Return the (X, Y) coordinate for the center point of the cell that contains the specified text.  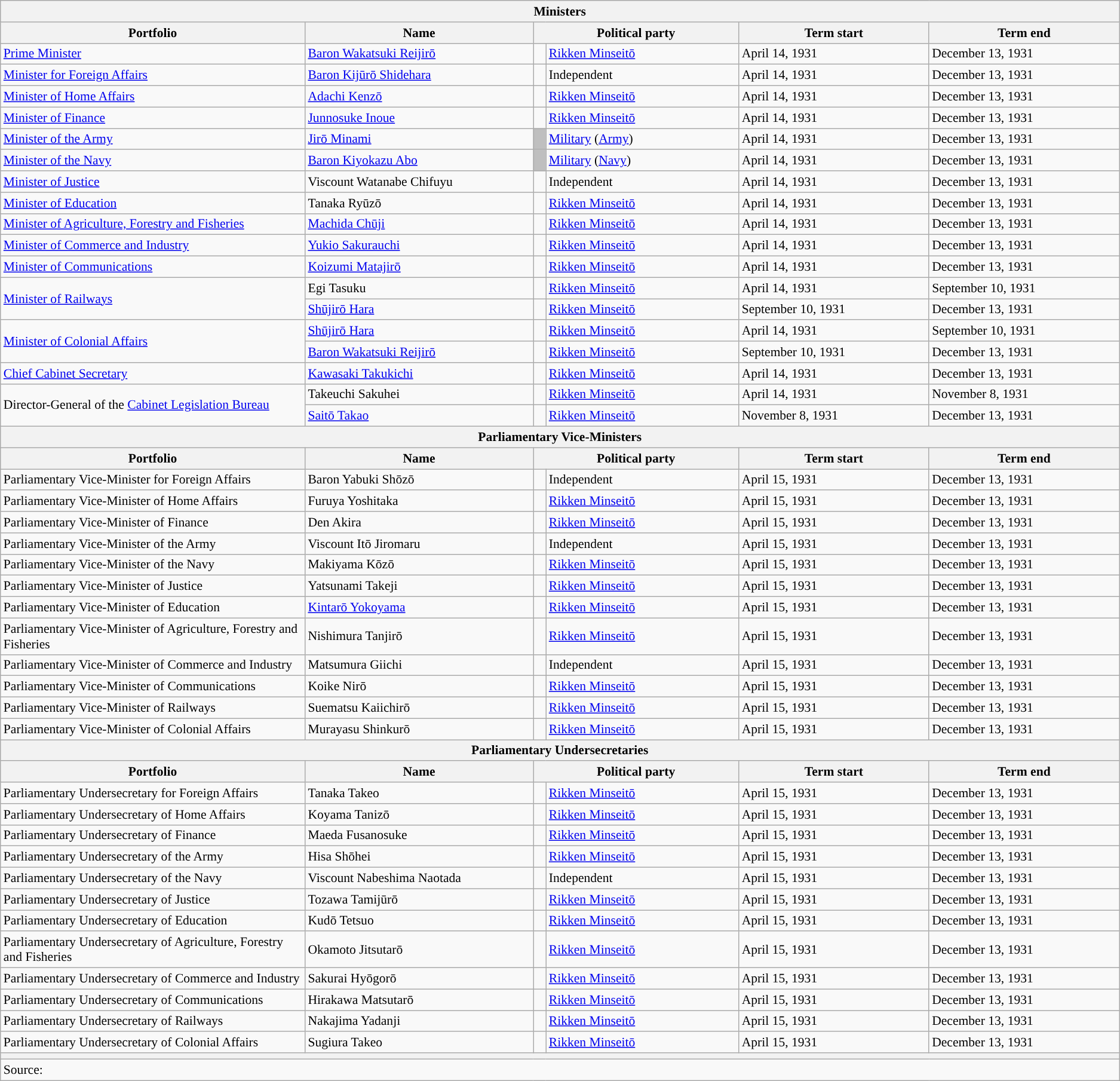
Parliamentary Undersecretary of Commerce and Industry (153, 979)
Parliamentary Vice-Minister of Colonial Affairs (153, 729)
Nishimura Tanjirō (419, 636)
Parliamentary Vice-Minister of Commerce and Industry (153, 665)
Furuya Yoshitaka (419, 501)
Parliamentary Vice-Minister of Education (153, 608)
Minister of Commerce and Industry (153, 246)
Kintarō Yokoyama (419, 608)
Parliamentary Undersecretary of Home Affairs (153, 814)
Egi Tasuku (419, 288)
Parliamentary Vice-Minister for Foreign Affairs (153, 480)
Parliamentary Undersecretary of Education (153, 921)
Takeuchi Sakuhei (419, 394)
Suematsu Kaiichirō (419, 708)
Minister for Foreign Affairs (153, 75)
Nakajima Yadanji (419, 1021)
Parliamentary Undersecretary of Railways (153, 1021)
Makiyama Kōzō (419, 565)
Minister of Communications (153, 267)
Parliamentary Undersecretary for Foreign Affairs (153, 793)
Parliamentary Undersecretaries (560, 751)
Baron Yabuki Shōzō (419, 480)
Tanaka Ryūzō (419, 203)
Parliamentary Undersecretary of Agriculture, Forestry and Fisheries (153, 950)
Parliamentary Undersecretary of the Navy (153, 878)
Parliamentary Vice-Minister of Finance (153, 522)
Parliamentary Undersecretary of Colonial Affairs (153, 1043)
Military (Navy) (643, 161)
Parliamentary Vice-Minister of Railways (153, 708)
Chief Cabinet Secretary (153, 373)
Sugiura Takeo (419, 1043)
Matsumura Giichi (419, 665)
Director-General of the Cabinet Legislation Bureau (153, 405)
Machida Chūji (419, 224)
Parliamentary Vice-Ministers (560, 437)
Ministers (560, 11)
Kudō Tetsuo (419, 921)
Saitō Takao (419, 416)
Minister of the Navy (153, 161)
Kawasaki Takukichi (419, 373)
Baron Kiyokazu Abo (419, 161)
Military (Army) (643, 139)
Viscount Itō Jiromaru (419, 544)
Parliamentary Undersecretary of the Army (153, 857)
Minister of the Army (153, 139)
Baron Kijūrō Shidehara (419, 75)
Parliamentary Vice-Minister of the Army (153, 544)
Koyama Tanizō (419, 814)
Parliamentary Vice-Minister of Home Affairs (153, 501)
Maeda Fusanosuke (419, 835)
Viscount Nabeshima Naotada (419, 878)
Minister of Education (153, 203)
Parliamentary Vice-Minister of Justice (153, 586)
Parliamentary Vice-Minister of Communications (153, 687)
Parliamentary Vice-Minister of the Navy (153, 565)
Minister of Finance (153, 118)
Junnosuke Inoue (419, 118)
Minister of Railways (153, 299)
Prime Minister (153, 54)
Koizumi Matajirō (419, 267)
Viscount Watanabe Chifuyu (419, 182)
Murayasu Shinkurō (419, 729)
Source: (560, 1070)
Tozawa Tamijūrō (419, 899)
Minister of Colonial Affairs (153, 342)
Tanaka Takeo (419, 793)
Den Akira (419, 522)
Parliamentary Vice-Minister of Agriculture, Forestry and Fisheries (153, 636)
Hisa Shōhei (419, 857)
Jirō Minami (419, 139)
Sakurai Hyōgorō (419, 979)
Parliamentary Undersecretary of Communications (153, 1000)
Koike Nirō (419, 687)
Minister of Justice (153, 182)
Yatsunami Takeji (419, 586)
Okamoto Jitsutarō (419, 950)
Parliamentary Undersecretary of Finance (153, 835)
Minister of Agriculture, Forestry and Fisheries (153, 224)
Parliamentary Undersecretary of Justice (153, 899)
Adachi Kenzō (419, 97)
Hirakawa Matsutarō (419, 1000)
Minister of Home Affairs (153, 97)
Yukio Sakurauchi (419, 246)
